Identify which cell holds the provided text, then report its (x, y) central coordinate. 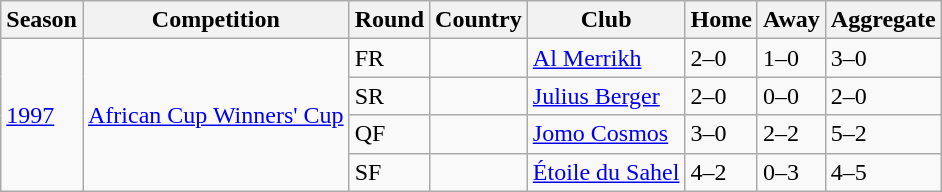
Julius Berger (606, 96)
QF (389, 134)
0–0 (791, 96)
Country (479, 20)
4–5 (883, 172)
0–3 (791, 172)
1–0 (791, 58)
1997 (42, 115)
Al Merrikh (606, 58)
Club (606, 20)
FR (389, 58)
2–2 (791, 134)
Season (42, 20)
4–2 (721, 172)
Away (791, 20)
5–2 (883, 134)
Competition (216, 20)
Jomo Cosmos (606, 134)
Étoile du Sahel (606, 172)
Home (721, 20)
SF (389, 172)
SR (389, 96)
Aggregate (883, 20)
African Cup Winners' Cup (216, 115)
Round (389, 20)
